Return (X, Y) of the center of cell containing provided text 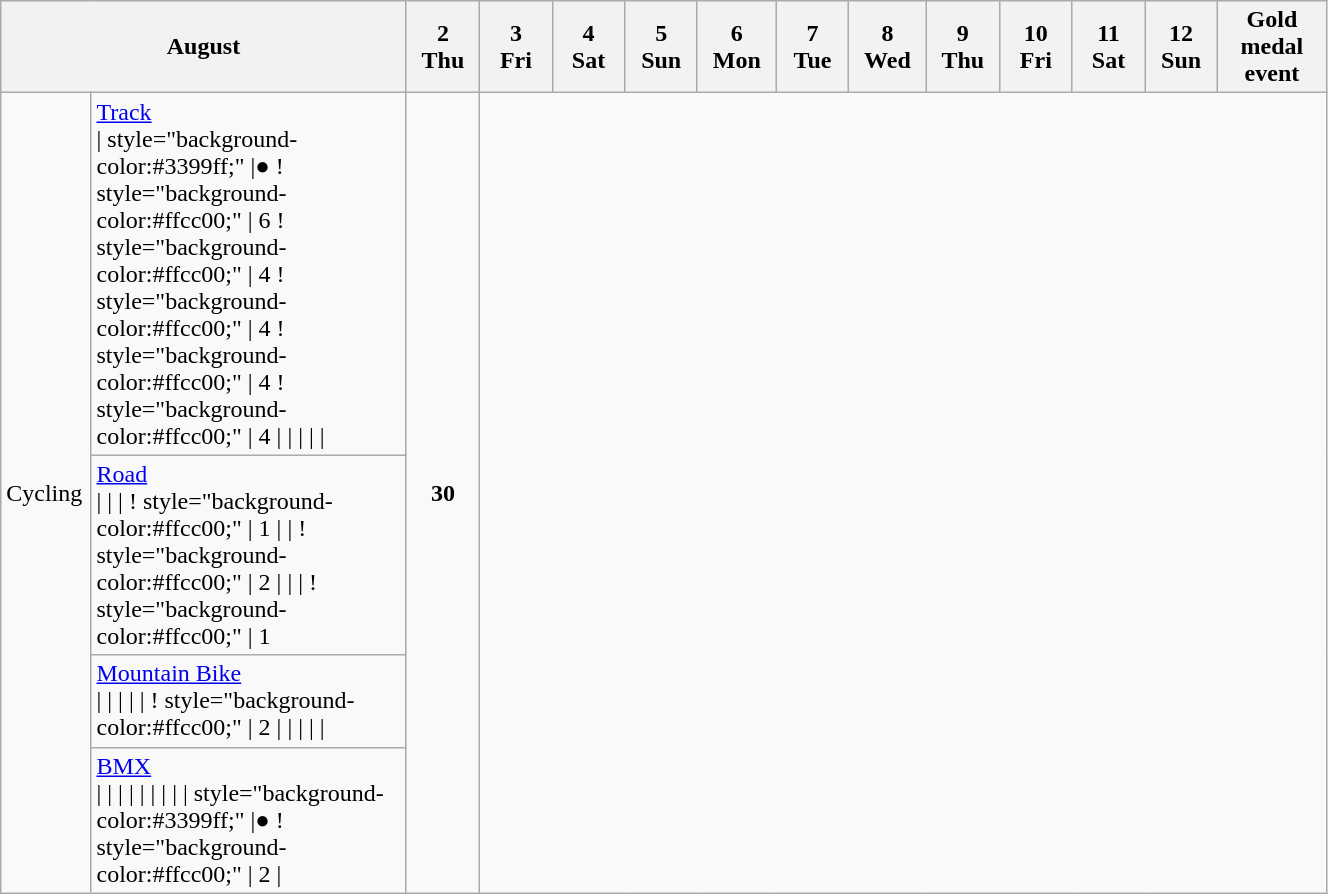
Cycling (46, 493)
5Sun (662, 47)
4Sat (588, 47)
30 (442, 493)
August (204, 47)
11Sat (1108, 47)
8Wed (888, 47)
10Fri (1036, 47)
9Thu (962, 47)
Mountain Bike| | | | | ! style="background-color:#ffcc00;" | 2 | | | | | (248, 701)
3Fri (516, 47)
Gold medal event (1272, 47)
7Tue (812, 47)
BMX| | | | | | | | | style="background-color:#3399ff;" |● ! style="background-color:#ffcc00;" | 2 | (248, 820)
Road| | | ! style="background-color:#ffcc00;" | 1 | | ! style="background-color:#ffcc00;" | 2 | | | ! style="background-color:#ffcc00;" | 1 (248, 555)
2Thu (442, 47)
12Sun (1182, 47)
6Mon (736, 47)
